Return [X, Y] of the center of cell containing provided text 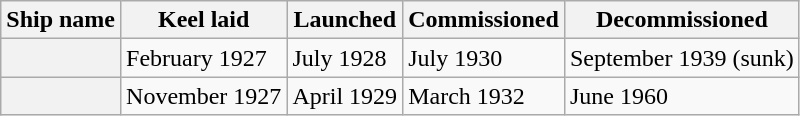
February 1927 [204, 58]
April 1929 [345, 96]
September 1939 (sunk) [682, 58]
March 1932 [484, 96]
November 1927 [204, 96]
Decommissioned [682, 20]
Keel laid [204, 20]
Commissioned [484, 20]
June 1960 [682, 96]
Ship name [61, 20]
July 1930 [484, 58]
July 1928 [345, 58]
Launched [345, 20]
